Extract the (X, Y) coordinate from the center of the cell holding the provided text.  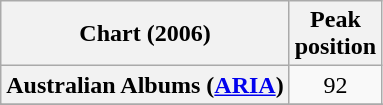
Australian Albums (ARIA) (145, 85)
Peakposition (335, 34)
Chart (2006) (145, 34)
92 (335, 85)
